Extract the (x, y) coordinate from the center of the cell holding the provided text.  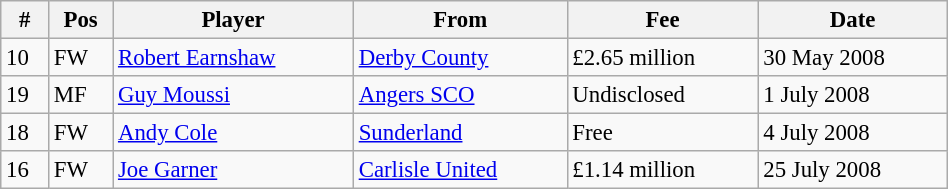
Robert Earnshaw (234, 58)
Date (852, 20)
Angers SCO (460, 95)
19 (25, 95)
16 (25, 170)
Free (662, 133)
MF (81, 95)
Joe Garner (234, 170)
Andy Cole (234, 133)
Pos (81, 20)
10 (25, 58)
30 May 2008 (852, 58)
25 July 2008 (852, 170)
4 July 2008 (852, 133)
£1.14 million (662, 170)
Fee (662, 20)
£2.65 million (662, 58)
From (460, 20)
Player (234, 20)
Sunderland (460, 133)
Guy Moussi (234, 95)
18 (25, 133)
Derby County (460, 58)
1 July 2008 (852, 95)
Undisclosed (662, 95)
Carlisle United (460, 170)
# (25, 20)
